Determine the (x, y) coordinate at the center of the cell enclosing the given text.  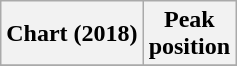
Chart (2018) (72, 34)
Peakposition (189, 34)
